Identify which cell holds the provided text, then report its [X, Y] central coordinate. 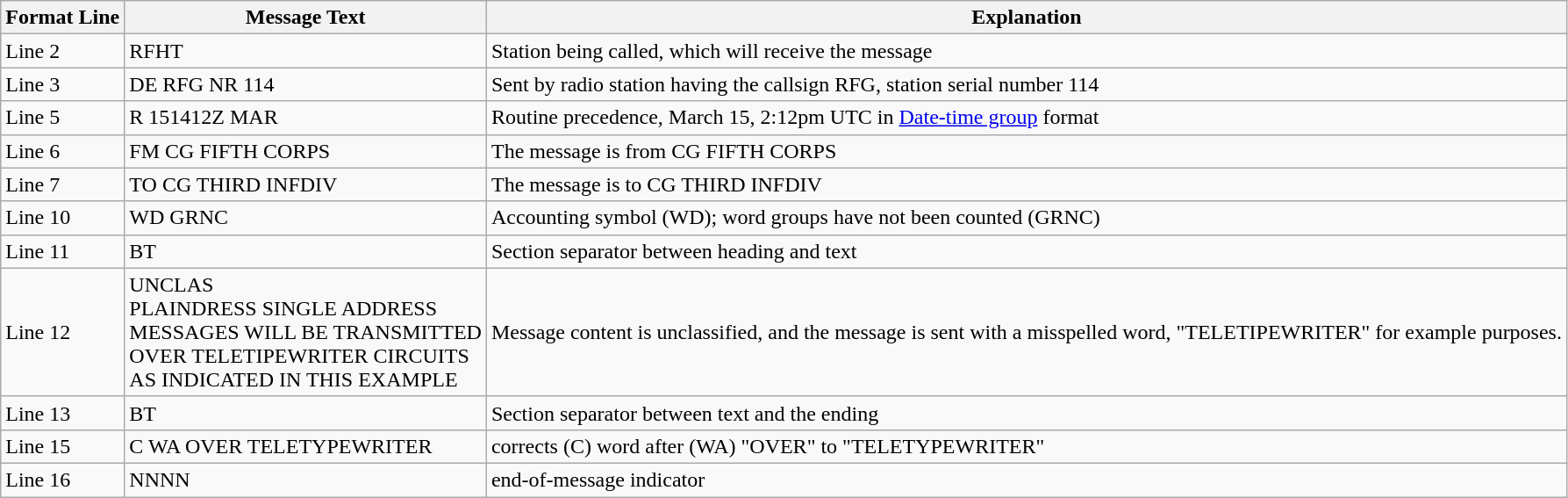
Line 12 [63, 332]
Line 16 [63, 480]
DE RFG NR 114 [305, 84]
The message is to CG THIRD INFDIV [1027, 184]
Section separator between heading and text [1027, 251]
Line 5 [63, 118]
C WA OVER TELETYPEWRITER [305, 446]
Message Text [305, 18]
end-of-message indicator [1027, 480]
Line 6 [63, 151]
UNCLASPLAINDRESS SINGLE ADDRESSMESSAGES WILL BE TRANSMITTEDOVER TELETIPEWRITER CIRCUITSAS INDICATED IN THIS EXAMPLE [305, 332]
Section separator between text and the ending [1027, 413]
Line 3 [63, 84]
Message content is unclassified, and the message is sent with a misspelled word, "TELETIPEWRITER" for example purposes. [1027, 332]
TO CG THIRD INFDIV [305, 184]
Line 11 [63, 251]
WD GRNC [305, 218]
Format Line [63, 18]
Sent by radio station having the callsign RFG, station serial number 114 [1027, 84]
corrects (C) word after (WA) "OVER" to "TELETYPEWRITER" [1027, 446]
Line 7 [63, 184]
Line 10 [63, 218]
The message is from CG FIFTH CORPS [1027, 151]
FM CG FIFTH CORPS [305, 151]
Line 15 [63, 446]
Line 13 [63, 413]
Routine precedence, March 15, 2:12pm UTC in Date-time group format [1027, 118]
Line 2 [63, 51]
NNNN [305, 480]
Station being called, which will receive the message [1027, 51]
Explanation [1027, 18]
R 151412Z MAR [305, 118]
Accounting symbol (WD); word groups have not been counted (GRNC) [1027, 218]
RFHT [305, 51]
